Capture the cell that displays the provided text and extract its (X, Y) central coordinate. 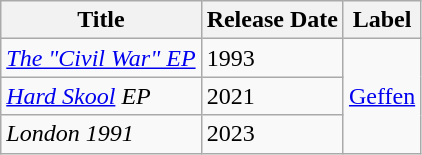
Release Date (272, 20)
2021 (272, 96)
Title (101, 20)
The "Civil War" EP (101, 58)
1993 (272, 58)
Label (382, 20)
Hard Skool EP (101, 96)
Geffen (382, 96)
London 1991 (101, 134)
2023 (272, 134)
